Locate the cell with the specified text and output its [x, y] center coordinate. 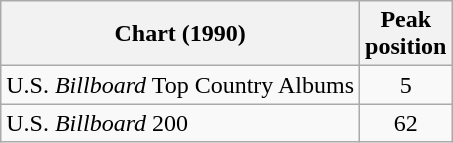
5 [406, 85]
U.S. Billboard 200 [180, 123]
Peakposition [406, 34]
U.S. Billboard Top Country Albums [180, 85]
62 [406, 123]
Chart (1990) [180, 34]
